For the text-containing cell, return its midpoint in [x, y] coordinate format. 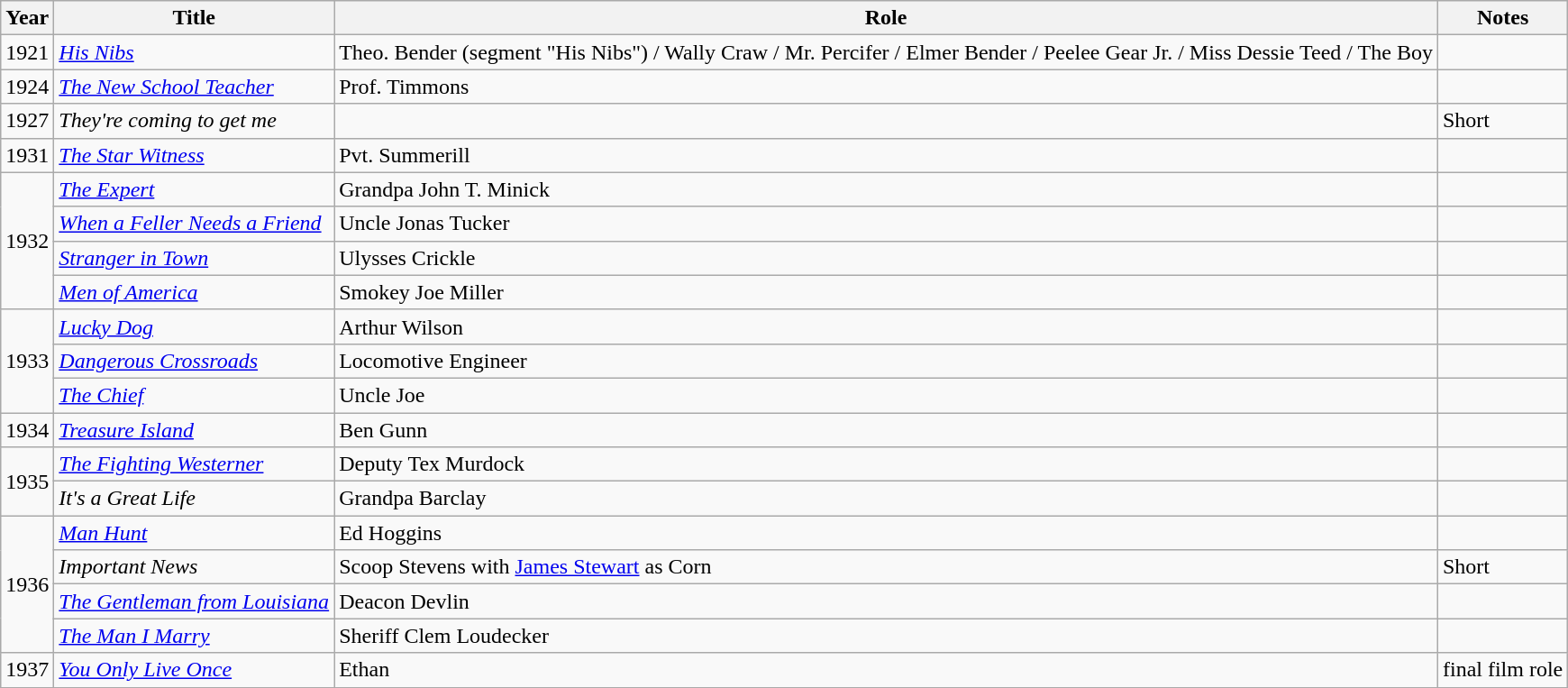
Man Hunt [195, 533]
Role [887, 18]
Men of America [195, 292]
final film role [1502, 670]
The Fighting Westerner [195, 464]
Ulysses Crickle [887, 258]
Ben Gunn [887, 430]
1921 [27, 52]
Stranger in Town [195, 258]
Pvt. Summerill [887, 155]
Treasure Island [195, 430]
1933 [27, 361]
1927 [27, 121]
Sheriff Clem Loudecker [887, 636]
Deacon Devlin [887, 601]
1932 [27, 241]
Notes [1502, 18]
Title [195, 18]
Year [27, 18]
Scoop Stevens with James Stewart as Corn [887, 567]
Ethan [887, 670]
You Only Live Once [195, 670]
Locomotive Engineer [887, 361]
They're coming to get me [195, 121]
The Gentleman from Louisiana [195, 601]
The Star Witness [195, 155]
The Chief [195, 395]
When a Feller Needs a Friend [195, 224]
1924 [27, 87]
Grandpa John T. Minick [887, 189]
1934 [27, 430]
Dangerous Crossroads [195, 361]
Uncle Joe [887, 395]
Lucky Dog [195, 326]
Prof. Timmons [887, 87]
His Nibs [195, 52]
1936 [27, 584]
The Expert [195, 189]
Deputy Tex Murdock [887, 464]
Important News [195, 567]
Grandpa Barclay [887, 499]
Uncle Jonas Tucker [887, 224]
1931 [27, 155]
1935 [27, 482]
Ed Hoggins [887, 533]
It's a Great Life [195, 499]
The New School Teacher [195, 87]
Smokey Joe Miller [887, 292]
1937 [27, 670]
The Man I Marry [195, 636]
Arthur Wilson [887, 326]
Theo. Bender (segment "His Nibs") / Wally Craw / Mr. Percifer / Elmer Bender / Peelee Gear Jr. / Miss Dessie Teed / The Boy [887, 52]
